Scan for the cell matching the given text and deliver its [X, Y] coordinate at center. 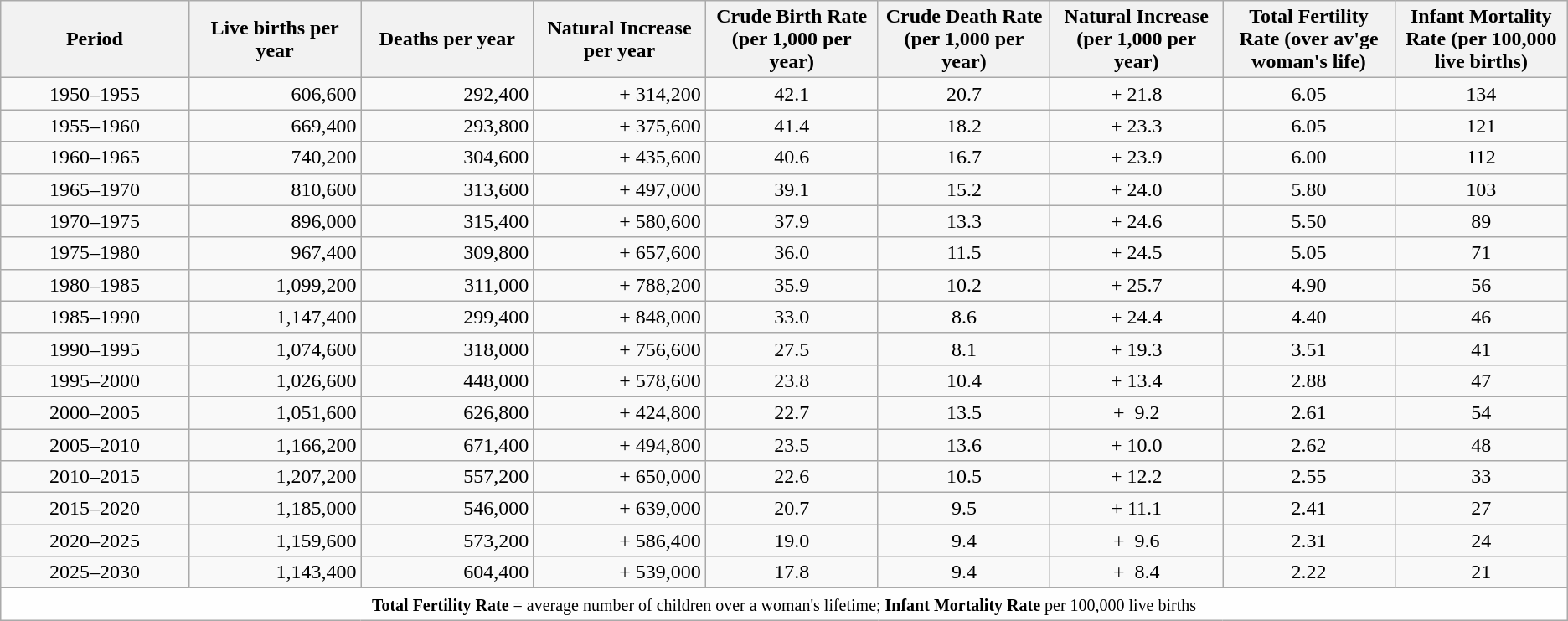
+ 639,000 [620, 509]
1,166,200 [275, 445]
2.41 [1309, 509]
+ 8.4 [1137, 572]
1,207,200 [275, 477]
Live births per year [275, 39]
Total Fertility Rate = average number of children over a woman's lifetime; Infant Mortality Rate per 100,000 live births [784, 604]
+ 24.6 [1137, 221]
292,400 [447, 94]
22.7 [792, 412]
89 [1481, 221]
1965–1970 [95, 189]
669,400 [275, 126]
121 [1481, 126]
13.5 [964, 412]
1975–1980 [95, 253]
4.90 [1309, 285]
42.1 [792, 94]
+ 494,800 [620, 445]
6.00 [1309, 158]
2.61 [1309, 412]
315,400 [447, 221]
1,159,600 [275, 541]
1995–2000 [95, 380]
27.5 [792, 349]
626,800 [447, 412]
1,143,400 [275, 572]
46 [1481, 317]
13.3 [964, 221]
318,000 [447, 349]
+ 10.0 [1137, 445]
+ 497,000 [620, 189]
304,600 [447, 158]
48 [1481, 445]
35.9 [792, 285]
2005–2010 [95, 445]
39.1 [792, 189]
1,051,600 [275, 412]
8.1 [964, 349]
112 [1481, 158]
2.62 [1309, 445]
+ 848,000 [620, 317]
1960–1965 [95, 158]
+ 657,600 [620, 253]
606,600 [275, 94]
Natural Increase per year [620, 39]
Deaths per year [447, 39]
967,400 [275, 253]
1,185,000 [275, 509]
10.4 [964, 380]
41 [1481, 349]
671,400 [447, 445]
+ 11.1 [1137, 509]
1990–1995 [95, 349]
3.51 [1309, 349]
Crude Death Rate (per 1,000 per year) [964, 39]
+ 788,200 [620, 285]
309,800 [447, 253]
604,400 [447, 572]
+ 9.2 [1137, 412]
18.2 [964, 126]
810,600 [275, 189]
23.8 [792, 380]
5.05 [1309, 253]
54 [1481, 412]
311,000 [447, 285]
17.8 [792, 572]
1,026,600 [275, 380]
+ 23.3 [1137, 126]
41.4 [792, 126]
27 [1481, 509]
+ 24.4 [1137, 317]
+ 756,600 [620, 349]
103 [1481, 189]
Total Fertility Rate (over av'ge woman's life) [1309, 39]
10.5 [964, 477]
2010–2015 [95, 477]
+ 586,400 [620, 541]
5.50 [1309, 221]
2000–2005 [95, 412]
313,600 [447, 189]
4.40 [1309, 317]
+ 539,000 [620, 572]
+ 424,800 [620, 412]
557,200 [447, 477]
+ 24.0 [1137, 189]
448,000 [447, 380]
13.6 [964, 445]
896,000 [275, 221]
21 [1481, 572]
9.5 [964, 509]
33 [1481, 477]
+ 23.9 [1137, 158]
22.6 [792, 477]
+ 578,600 [620, 380]
23.5 [792, 445]
Infant Mortality Rate (per 100,000 live births) [1481, 39]
293,800 [447, 126]
2.88 [1309, 380]
71 [1481, 253]
+ 25.7 [1137, 285]
1970–1975 [95, 221]
2.22 [1309, 572]
+ 19.3 [1137, 349]
+ 12.2 [1137, 477]
36.0 [792, 253]
1,099,200 [275, 285]
47 [1481, 380]
740,200 [275, 158]
134 [1481, 94]
+ 650,000 [620, 477]
Natural Increase (per 1,000 per year) [1137, 39]
+ 375,600 [620, 126]
19.0 [792, 541]
5.80 [1309, 189]
Period [95, 39]
56 [1481, 285]
8.6 [964, 317]
+ 9.6 [1137, 541]
2020–2025 [95, 541]
33.0 [792, 317]
1,074,600 [275, 349]
2.31 [1309, 541]
+ 13.4 [1137, 380]
2025–2030 [95, 572]
+ 435,600 [620, 158]
1980–1985 [95, 285]
1985–1990 [95, 317]
11.5 [964, 253]
+ 24.5 [1137, 253]
+ 21.8 [1137, 94]
+ 314,200 [620, 94]
16.7 [964, 158]
573,200 [447, 541]
10.2 [964, 285]
Crude Birth Rate (per 1,000 per year) [792, 39]
1955–1960 [95, 126]
24 [1481, 541]
2.55 [1309, 477]
37.9 [792, 221]
15.2 [964, 189]
546,000 [447, 509]
40.6 [792, 158]
1950–1955 [95, 94]
299,400 [447, 317]
1,147,400 [275, 317]
2015–2020 [95, 509]
+ 580,600 [620, 221]
